Pinpoint the cell where the given text exists, returning its (X, Y) midpoint coordinate. 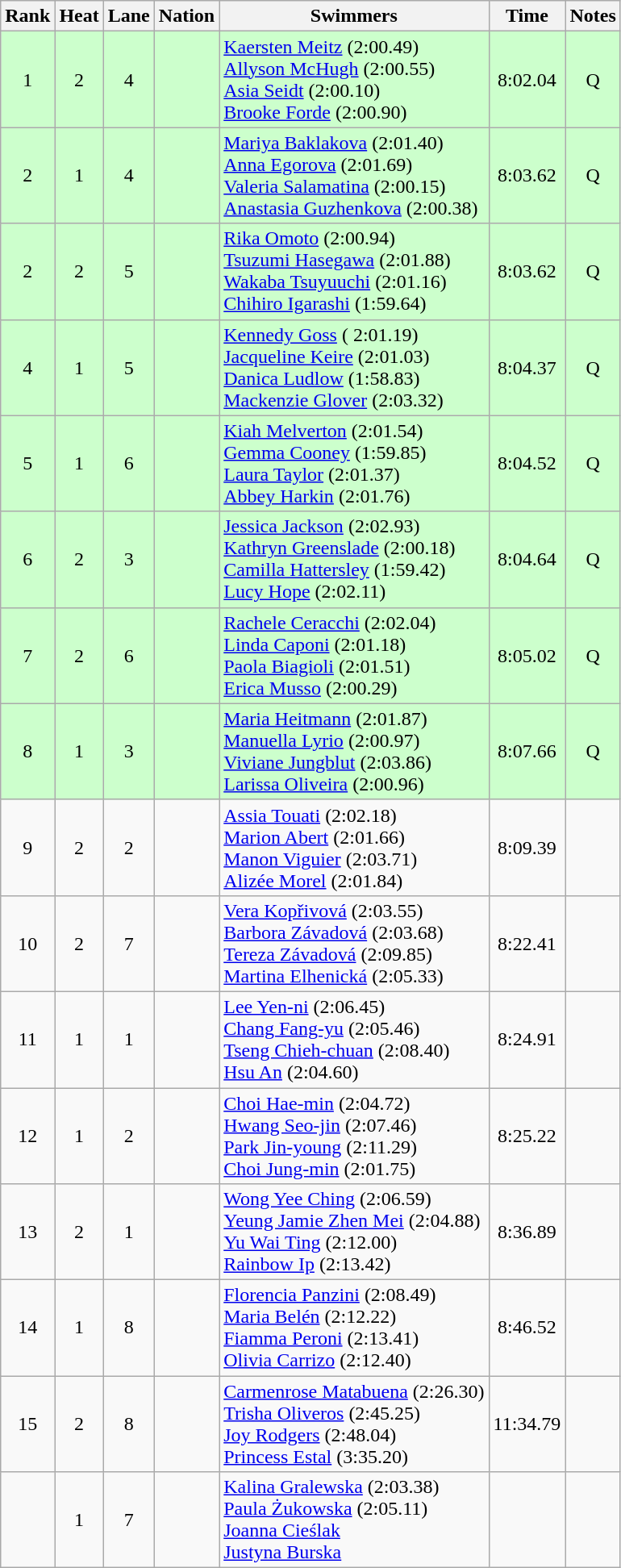
Time (527, 16)
8:02.04 (527, 79)
Vera Kopřivová (2:03.55)Barbora Závadová (2:03.68)Tereza Závadová (2:09.85)Martina Elhenická (2:05.33) (354, 944)
Florencia Panzini (2:08.49)Maria Belén (2:12.22)Fiamma Peroni (2:13.41)Olivia Carrizo (2:12.40) (354, 1328)
Lane (129, 16)
Heat (79, 16)
8:46.52 (527, 1328)
Swimmers (354, 16)
8:24.91 (527, 1039)
Jessica Jackson (2:02.93)Kathryn Greenslade (2:00.18)Camilla Hattersley (1:59.42)Lucy Hope (2:02.11) (354, 560)
9 (27, 847)
13 (27, 1232)
8:22.41 (527, 944)
11:34.79 (527, 1424)
8:04.64 (527, 560)
Rank (27, 16)
14 (27, 1328)
8:09.39 (527, 847)
Rachele Ceracchi (2:02.04)Linda Caponi (2:01.18)Paola Biagioli (2:01.51)Erica Musso (2:00.29) (354, 655)
Notes (593, 16)
Carmenrose Matabuena (2:26.30)Trisha Oliveros (2:45.25)Joy Rodgers (2:48.04)Princess Estal (3:35.20) (354, 1424)
8:07.66 (527, 752)
8:04.52 (527, 463)
15 (27, 1424)
Choi Hae-min (2:04.72)Hwang Seo-jin (2:07.46)Park Jin-young (2:11.29)Choi Jung-min (2:01.75) (354, 1136)
Kaersten Meitz (2:00.49)Allyson McHugh (2:00.55)Asia Seidt (2:00.10)Brooke Forde (2:00.90) (354, 79)
12 (27, 1136)
Maria Heitmann (2:01.87)Manuella Lyrio (2:00.97)Viviane Jungblut (2:03.86)Larissa Oliveira (2:00.96) (354, 752)
Kalina Gralewska (2:03.38)Paula Żukowska (2:05.11)Joanna CieślakJustyna Burska (354, 1520)
Assia Touati (2:02.18)Marion Abert (2:01.66)Manon Viguier (2:03.71)Alizée Morel (2:01.84) (354, 847)
Kiah Melverton (2:01.54)Gemma Cooney (1:59.85)Laura Taylor (2:01.37)Abbey Harkin (2:01.76) (354, 463)
Kennedy Goss ( 2:01.19)Jacqueline Keire (2:01.03)Danica Ludlow (1:58.83)Mackenzie Glover (2:03.32) (354, 368)
Lee Yen-ni (2:06.45)Chang Fang-yu (2:05.46)Tseng Chieh-chuan (2:08.40)Hsu An (2:04.60) (354, 1039)
11 (27, 1039)
8:25.22 (527, 1136)
8:36.89 (527, 1232)
Rika Omoto (2:00.94)Tsuzumi Hasegawa (2:01.88)Wakaba Tsuyuuchi (2:01.16)Chihiro Igarashi (1:59.64) (354, 271)
Mariya Baklakova (2:01.40)Anna Egorova (2:01.69)Valeria Salamatina (2:00.15)Anastasia Guzhenkova (2:00.38) (354, 176)
Wong Yee Ching (2:06.59)Yeung Jamie Zhen Mei (2:04.88)Yu Wai Ting (2:12.00)Rainbow Ip (2:13.42) (354, 1232)
8:05.02 (527, 655)
10 (27, 944)
8:04.37 (527, 368)
Nation (186, 16)
